Determine the [X, Y] coordinate at the center of the cell enclosing the given text.  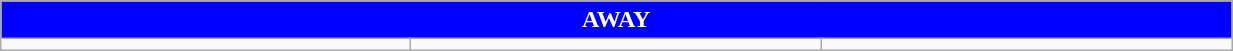
AWAY [616, 20]
